Locate the cell with the specified text and output its [x, y] center coordinate. 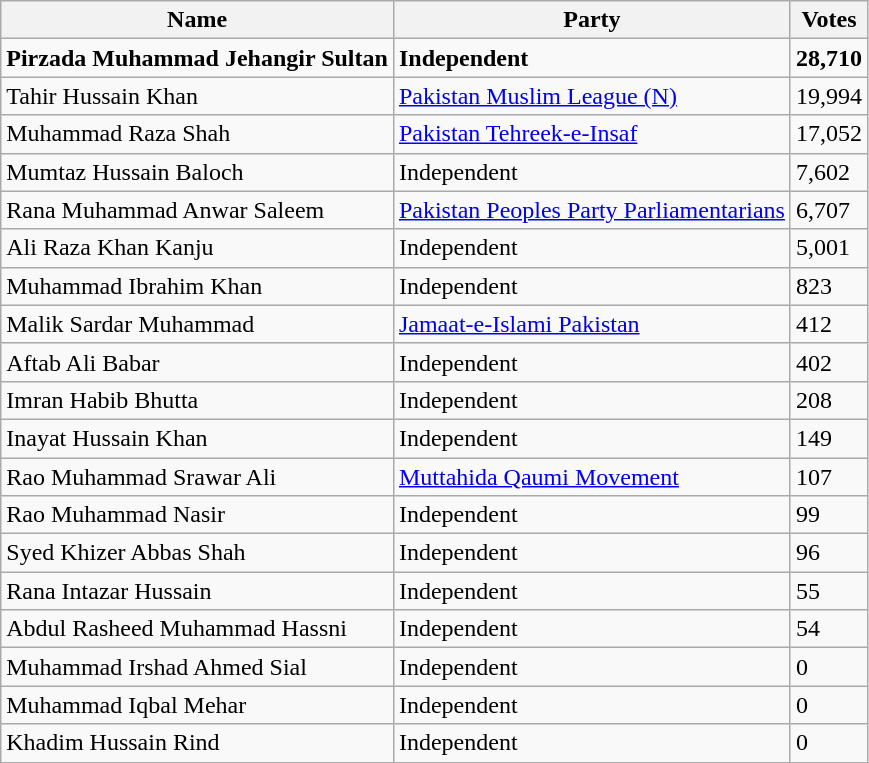
Tahir Hussain Khan [198, 96]
6,707 [828, 210]
Jamaat-e-Islami Pakistan [592, 324]
17,052 [828, 134]
Rao Muhammad Srawar Ali [198, 477]
7,602 [828, 172]
55 [828, 591]
Muttahida Qaumi Movement [592, 477]
Imran Habib Bhutta [198, 400]
Abdul Rasheed Muhammad Hassni [198, 629]
Name [198, 20]
Aftab Ali Babar [198, 362]
107 [828, 477]
149 [828, 438]
823 [828, 286]
Muhammad Ibrahim Khan [198, 286]
Mumtaz Hussain Baloch [198, 172]
54 [828, 629]
Muhammad Irshad Ahmed Sial [198, 667]
Malik Sardar Muhammad [198, 324]
99 [828, 515]
19,994 [828, 96]
5,001 [828, 248]
Ali Raza Khan Kanju [198, 248]
96 [828, 553]
Muhammad Raza Shah [198, 134]
402 [828, 362]
412 [828, 324]
Syed Khizer Abbas Shah [198, 553]
Khadim Hussain Rind [198, 743]
Pakistan Tehreek-e-Insaf [592, 134]
Rao Muhammad Nasir [198, 515]
Rana Muhammad Anwar Saleem [198, 210]
Rana Intazar Hussain [198, 591]
28,710 [828, 58]
Pakistan Muslim League (N) [592, 96]
208 [828, 400]
Muhammad Iqbal Mehar [198, 705]
Inayat Hussain Khan [198, 438]
Pirzada Muhammad Jehangir Sultan [198, 58]
Pakistan Peoples Party Parliamentarians [592, 210]
Votes [828, 20]
Party [592, 20]
